Scan for the cell matching the given text and deliver its [X, Y] coordinate at center. 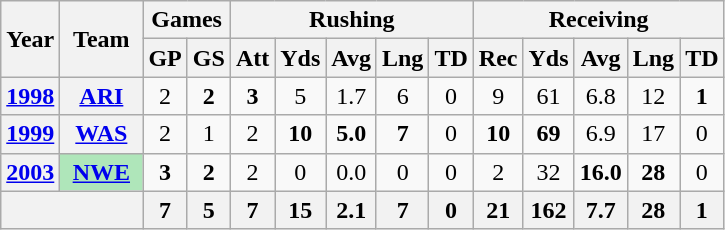
2003 [30, 172]
Team [102, 39]
69 [548, 134]
ARI [102, 96]
17 [653, 134]
Year [30, 39]
1999 [30, 134]
15 [300, 210]
5.0 [352, 134]
9 [498, 96]
7.7 [600, 210]
162 [548, 210]
0.0 [352, 172]
61 [548, 96]
WAS [102, 134]
GP [165, 58]
Games [186, 20]
21 [498, 210]
Att [252, 58]
Rushing [352, 20]
NWE [102, 172]
16.0 [600, 172]
6.8 [600, 96]
1.7 [352, 96]
32 [548, 172]
Rec [498, 58]
2.1 [352, 210]
12 [653, 96]
GS [208, 58]
Receiving [598, 20]
6.9 [600, 134]
6 [402, 96]
1998 [30, 96]
